Return the [x, y] coordinate for the center point of the cell that contains the specified text.  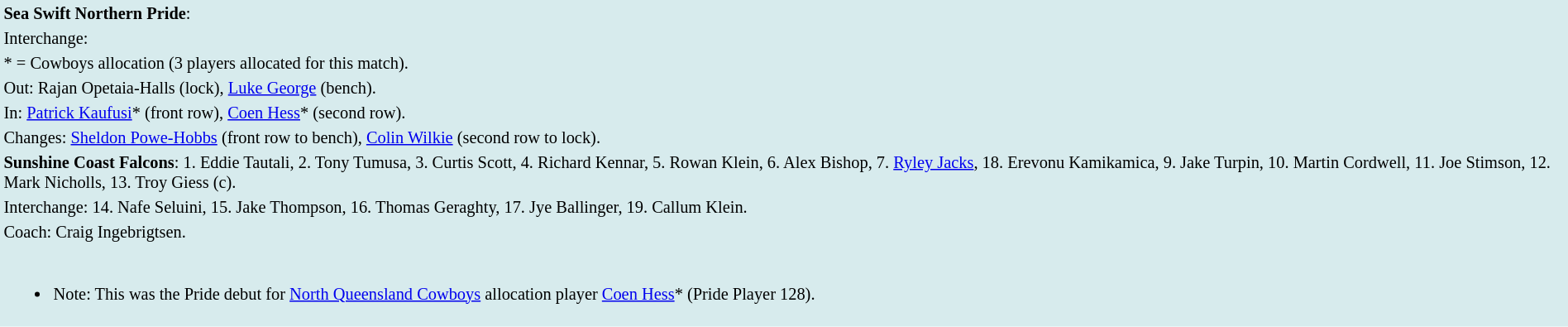
Coach: Craig Ingebrigtsen. [784, 232]
Interchange: [784, 38]
Out: Rajan Opetaia-Halls (lock), Luke George (bench). [784, 88]
Interchange: 14. Nafe Seluini, 15. Jake Thompson, 16. Thomas Geraghty, 17. Jye Ballinger, 19. Callum Klein. [784, 207]
Note: This was the Pride debut for North Queensland Cowboys allocation player Coen Hess* (Pride Player 128). [784, 284]
Sea Swift Northern Pride: [784, 13]
* = Cowboys allocation (3 players allocated for this match). [784, 63]
Changes: Sheldon Powe-Hobbs (front row to bench), Colin Wilkie (second row to lock). [784, 137]
In: Patrick Kaufusi* (front row), Coen Hess* (second row). [784, 113]
